Identify which cell holds the provided text, then report its [x, y] central coordinate. 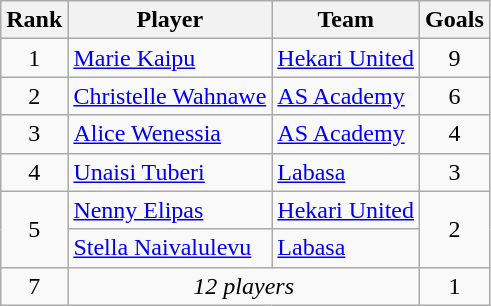
Christelle Wahnawe [170, 96]
Stella Naivalulevu [170, 248]
Alice Wenessia [170, 134]
Player [170, 20]
Unaisi Tuberi [170, 172]
12 players [244, 286]
6 [455, 96]
9 [455, 58]
Rank [34, 20]
Nenny Elipas [170, 210]
7 [34, 286]
Marie Kaipu [170, 58]
5 [34, 229]
Goals [455, 20]
Team [346, 20]
